Detect which cell encompasses the target text, then output its [x, y] center coordinate. 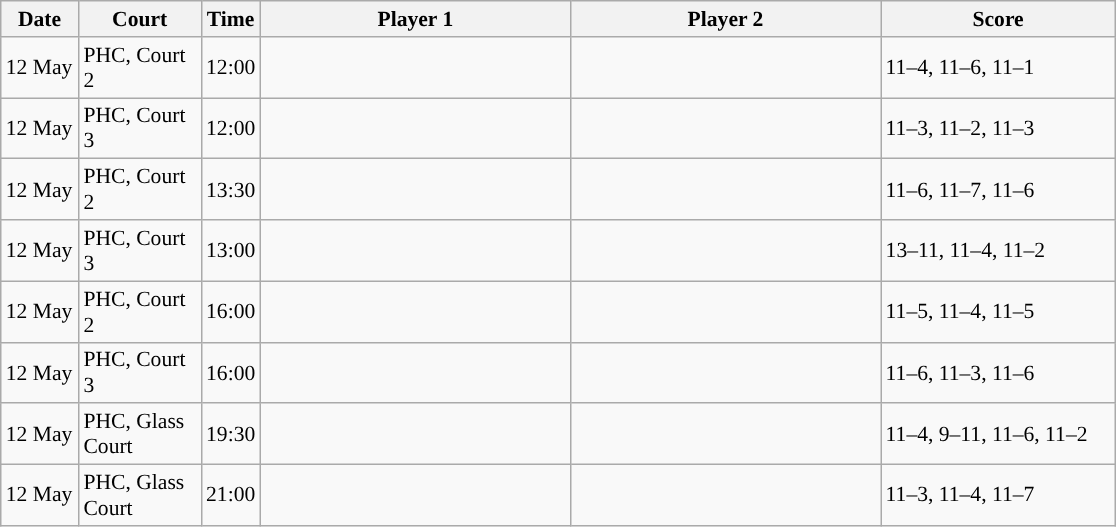
Time [230, 19]
Date [40, 19]
Player 1 [415, 19]
11–4, 9–11, 11–6, 11–2 [998, 434]
11–4, 11–6, 11–1 [998, 68]
Player 2 [725, 19]
11–3, 11–2, 11–3 [998, 128]
11–5, 11–4, 11–5 [998, 312]
13:00 [230, 250]
19:30 [230, 434]
21:00 [230, 496]
11–6, 11–7, 11–6 [998, 190]
13–11, 11–4, 11–2 [998, 250]
11–6, 11–3, 11–6 [998, 372]
Score [998, 19]
Court [140, 19]
13:30 [230, 190]
11–3, 11–4, 11–7 [998, 496]
